For the text-containing cell, return its midpoint in (X, Y) coordinate format. 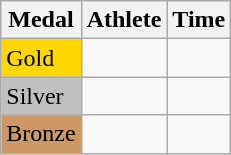
Gold (41, 58)
Athlete (124, 20)
Silver (41, 96)
Time (199, 20)
Bronze (41, 134)
Medal (41, 20)
